Identify which cell holds the provided text, then report its (x, y) central coordinate. 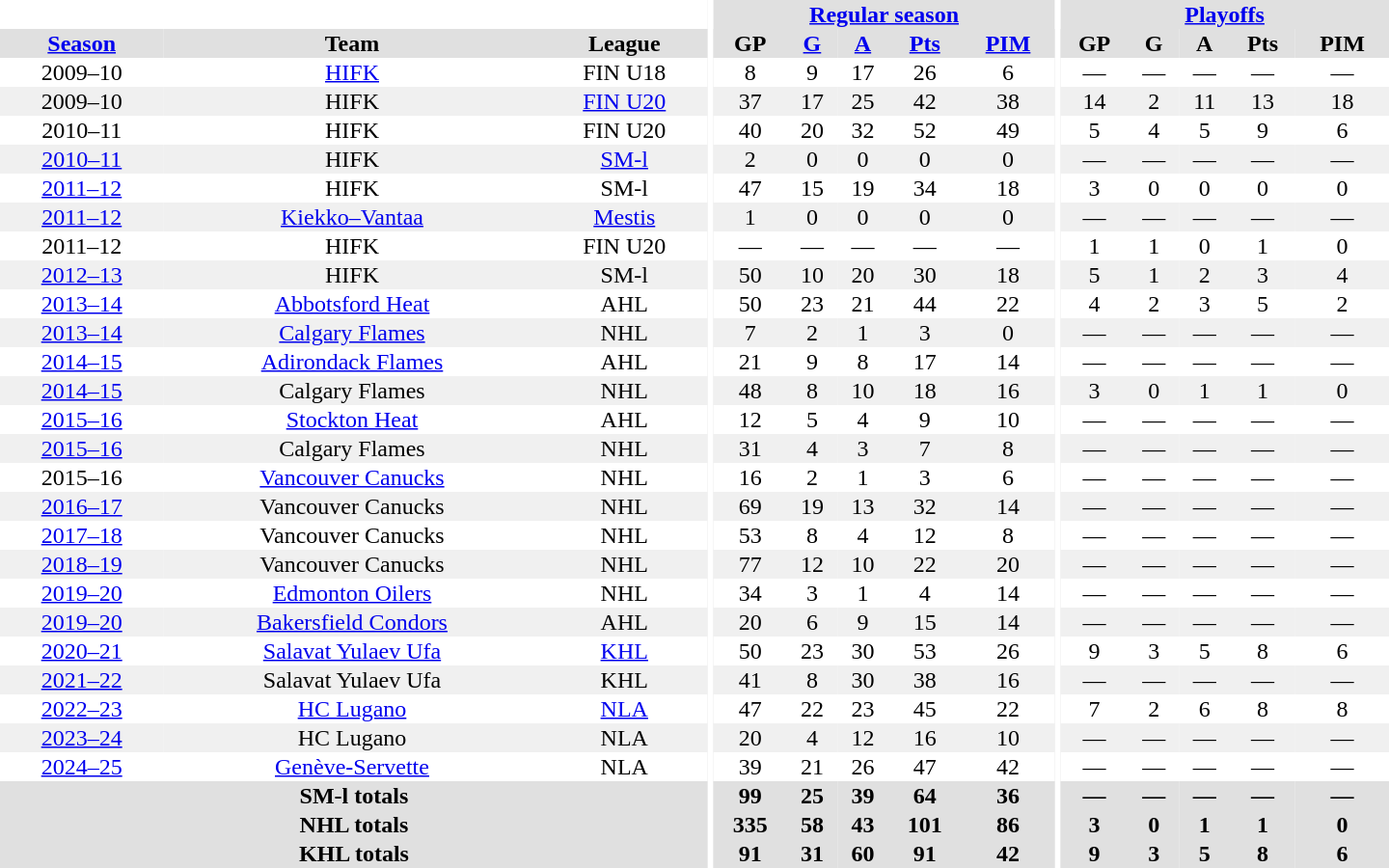
Playoffs (1225, 14)
Kiekko–Vantaa (351, 217)
FIN U18 (625, 72)
36 (1009, 796)
2024–25 (81, 767)
37 (750, 101)
48 (750, 391)
58 (812, 825)
101 (925, 825)
43 (862, 825)
2018–19 (81, 564)
2022–23 (81, 709)
52 (925, 130)
40 (750, 130)
99 (750, 796)
2016–17 (81, 506)
11 (1204, 101)
Genève-Servette (351, 767)
2020–21 (81, 651)
Team (351, 43)
Bakersfield Condors (351, 622)
Abbotsford Heat (351, 304)
44 (925, 304)
60 (862, 854)
69 (750, 506)
77 (750, 564)
NHL totals (354, 825)
2023–24 (81, 738)
49 (1009, 130)
335 (750, 825)
Mestis (625, 217)
86 (1009, 825)
2012–13 (81, 275)
Edmonton Oilers (351, 593)
Stockton Heat (351, 420)
2017–18 (81, 535)
Adirondack Flames (351, 362)
SM-l totals (354, 796)
64 (925, 796)
45 (925, 709)
2021–22 (81, 680)
KHL totals (354, 854)
41 (750, 680)
League (625, 43)
Regular season (885, 14)
Season (81, 43)
